Search for the cell housing the specified text and yield its [X, Y] center coordinate. 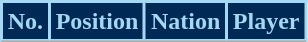
Player [266, 22]
Nation [186, 22]
Position [96, 22]
No. [26, 22]
